Output the (x, y) coordinate of the center of the cell containing the given text.  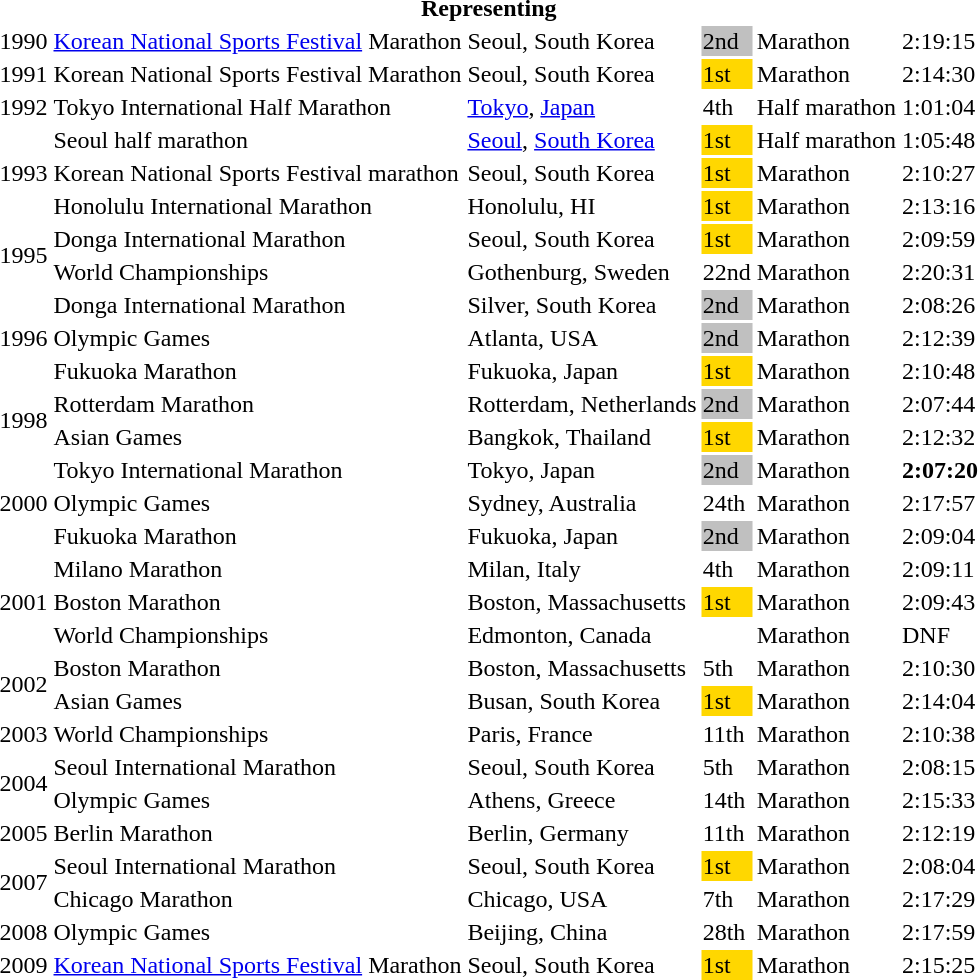
Milan, Italy (582, 569)
Tokyo International Marathon (258, 470)
Gothenburg, Sweden (582, 272)
14th (726, 800)
Korean National Sports Festival marathon (258, 173)
28th (726, 932)
Tokyo International Half Marathon (258, 107)
Rotterdam, Netherlands (582, 404)
Berlin, Germany (582, 833)
Berlin Marathon (258, 833)
24th (726, 503)
Edmonton, Canada (582, 635)
Honolulu, HI (582, 206)
Chicago, USA (582, 899)
Busan, South Korea (582, 701)
Rotterdam Marathon (258, 404)
Beijing, China (582, 932)
Athens, Greece (582, 800)
Paris, France (582, 734)
Sydney, Australia (582, 503)
Atlanta, USA (582, 338)
Silver, South Korea (582, 305)
Bangkok, Thailand (582, 437)
Seoul half marathon (258, 140)
Milano Marathon (258, 569)
Chicago Marathon (258, 899)
7th (726, 899)
Honolulu International Marathon (258, 206)
22nd (726, 272)
